Locate the cell with the specified text and output its [x, y] center coordinate. 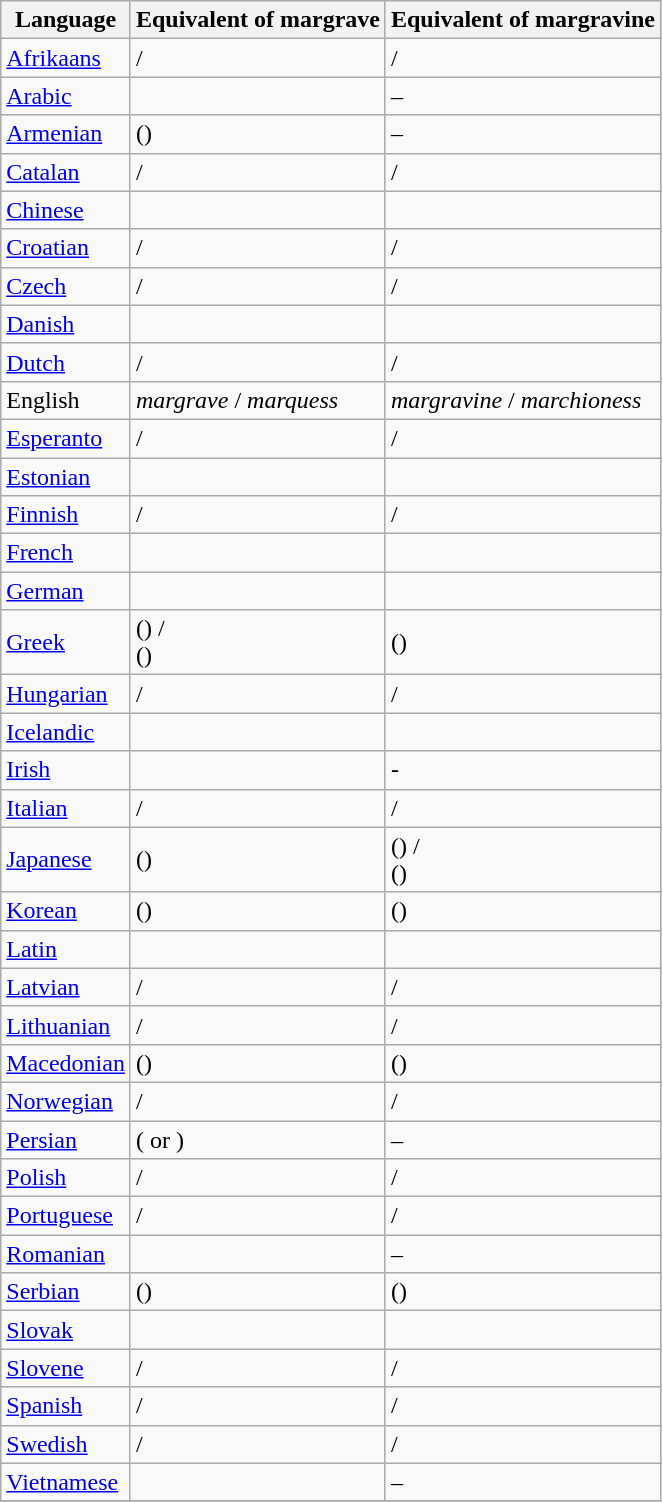
margrave / marquess [258, 400]
Greek [66, 642]
( or ) [258, 1139]
Czech [66, 286]
margravine / marchioness [522, 400]
German [66, 591]
Equivalent of margravine [522, 20]
Swedish [66, 1444]
Vietnamese [66, 1482]
Korean [66, 911]
Italian [66, 808]
Romanian [66, 1254]
Slovene [66, 1368]
Irish [66, 770]
Afrikaans [66, 58]
Catalan [66, 172]
Hungarian [66, 694]
Japanese [66, 860]
Dutch [66, 362]
Polish [66, 1178]
Norwegian [66, 1101]
Danish [66, 324]
Latvian [66, 987]
Latin [66, 949]
Serbian [66, 1292]
Chinese [66, 210]
Macedonian [66, 1063]
Icelandic [66, 732]
Croatian [66, 248]
- [522, 770]
Language [66, 20]
Slovak [66, 1330]
Arabic [66, 96]
French [66, 553]
Portuguese [66, 1216]
Persian [66, 1139]
Equivalent of margrave [258, 20]
Finnish [66, 515]
Lithuanian [66, 1025]
Spanish [66, 1406]
Estonian [66, 477]
Esperanto [66, 438]
English [66, 400]
Armenian [66, 134]
